Pinpoint the cell where the given text exists, returning its [x, y] midpoint coordinate. 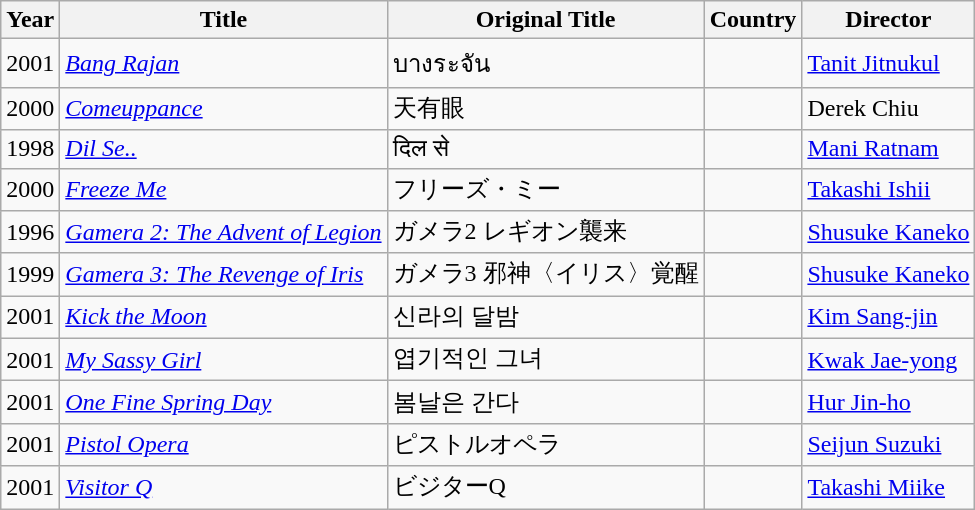
Bang Rajan [224, 64]
Pistol Opera [224, 444]
신라의 달밤 [546, 318]
दिल से [546, 149]
ガメラ2 レギオン襲来 [546, 232]
Kim Sang-jin [888, 318]
Mani Ratnam [888, 149]
Country [753, 20]
Takashi Miike [888, 488]
1996 [30, 232]
Kwak Jae-yong [888, 360]
บางระจัน [546, 64]
1999 [30, 274]
Freeze Me [224, 190]
Hur Jin-ho [888, 402]
Tanit Jitnukul [888, 64]
Seijun Suzuki [888, 444]
天有眼 [546, 108]
My Sassy Girl [224, 360]
Gamera 2: The Advent of Legion [224, 232]
Dil Se.. [224, 149]
Gamera 3: The Revenge of Iris [224, 274]
ビジターQ [546, 488]
엽기적인 그녀 [546, 360]
ガメラ3 邪神〈イリス〉覚醒 [546, 274]
Original Title [546, 20]
Visitor Q [224, 488]
Takashi Ishii [888, 190]
ピストルオペラ [546, 444]
フリーズ・ミー [546, 190]
One Fine Spring Day [224, 402]
Title [224, 20]
Comeuppance [224, 108]
Derek Chiu [888, 108]
Director [888, 20]
Kick the Moon [224, 318]
봄날은 간다 [546, 402]
1998 [30, 149]
Year [30, 20]
